Detect which cell encompasses the target text, then output its (x, y) center coordinate. 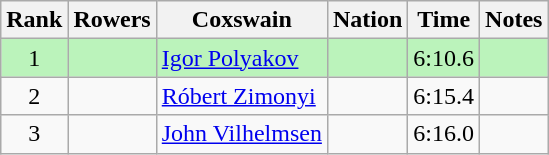
Time (444, 20)
Rank (34, 20)
John Vilhelmsen (242, 134)
6:16.0 (444, 134)
6:10.6 (444, 58)
2 (34, 96)
Coxswain (242, 20)
Róbert Zimonyi (242, 96)
Nation (367, 20)
3 (34, 134)
1 (34, 58)
Rowers (112, 20)
Igor Polyakov (242, 58)
6:15.4 (444, 96)
Notes (514, 20)
